Detect which cell encompasses the target text, then output its [x, y] center coordinate. 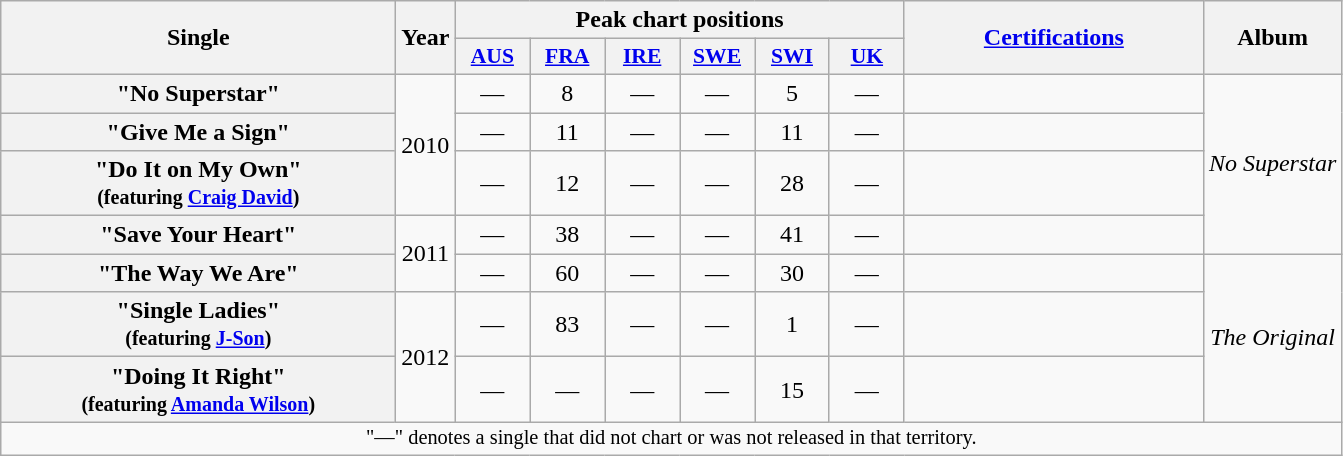
2012 [426, 357]
15 [792, 390]
5 [792, 93]
Peak chart positions [680, 20]
AUS [492, 57]
Single [198, 38]
30 [792, 273]
2010 [426, 144]
12 [568, 184]
83 [568, 324]
"Save Your Heart" [198, 235]
Album [1272, 38]
"Doing It Right"(featuring Amanda Wilson) [198, 390]
"Give Me a Sign" [198, 131]
"No Superstar" [198, 93]
41 [792, 235]
8 [568, 93]
38 [568, 235]
1 [792, 324]
28 [792, 184]
"—" denotes a single that did not chart or was not released in that territory. [672, 439]
The Original [1272, 338]
FRA [568, 57]
2011 [426, 254]
SWE [718, 57]
IRE [642, 57]
"Single Ladies"(featuring J-Son) [198, 324]
"Do It on My Own"(featuring Craig David) [198, 184]
UK [866, 57]
"The Way We Are" [198, 273]
60 [568, 273]
No Superstar [1272, 164]
SWI [792, 57]
Year [426, 38]
Certifications [1054, 38]
